Return the (X, Y) coordinate for the center point of the cell that contains the specified text.  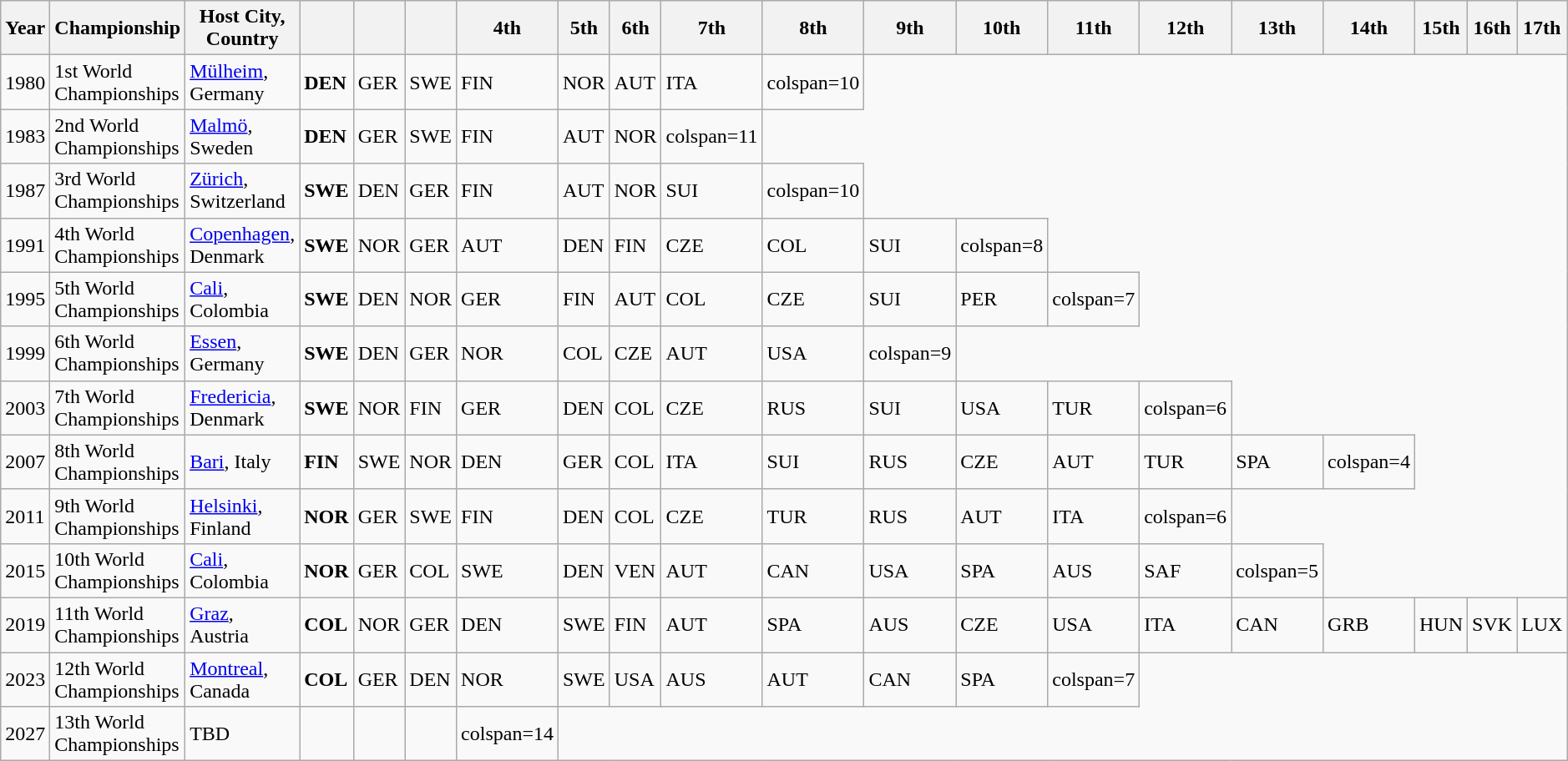
15th (1441, 28)
Zürich, Switzerland (242, 190)
colspan=5 (1277, 571)
Malmö, Sweden (242, 137)
1987 (25, 190)
Essen, Germany (242, 354)
SAF (1186, 571)
9th World Championships (118, 516)
10th (1002, 28)
TBD (242, 734)
GRB (1369, 624)
2011 (25, 516)
PER (1002, 299)
colspan=9 (910, 354)
Year (25, 28)
2023 (25, 679)
13th World Championships (118, 734)
11th (1094, 28)
Mülheim, Germany (242, 82)
Bari, Italy (242, 462)
10th World Championships (118, 571)
1980 (25, 82)
colspan=11 (711, 137)
12th (1186, 28)
13th (1277, 28)
colspan=4 (1369, 462)
Copenhagen, Denmark (242, 245)
2015 (25, 571)
17th (1542, 28)
1995 (25, 299)
Championship (118, 28)
8th World Championships (118, 462)
8th (813, 28)
colspan=14 (508, 734)
4th (508, 28)
colspan=8 (1002, 245)
1991 (25, 245)
5th World Championships (118, 299)
4th World Championships (118, 245)
2019 (25, 624)
9th (910, 28)
7th (711, 28)
16th (1493, 28)
HUN (1441, 624)
Helsinki, Finland (242, 516)
11th World Championships (118, 624)
7th World Championships (118, 407)
2007 (25, 462)
5th (584, 28)
14th (1369, 28)
1999 (25, 354)
3rd World Championships (118, 190)
Fredericia, Denmark (242, 407)
2nd World Championships (118, 137)
6th (635, 28)
2003 (25, 407)
1983 (25, 137)
12th World Championships (118, 679)
LUX (1542, 624)
Montreal, Canada (242, 679)
SVK (1493, 624)
6th World Championships (118, 354)
VEN (635, 571)
1st World Championships (118, 82)
Host City, Country (242, 28)
Graz, Austria (242, 624)
2027 (25, 734)
